Detect which cell encompasses the target text, then output its (X, Y) center coordinate. 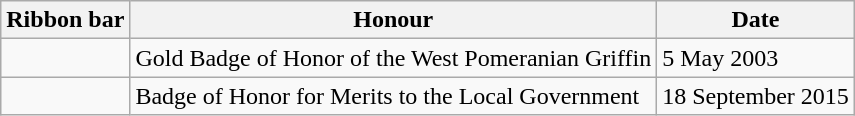
5 May 2003 (756, 58)
18 September 2015 (756, 96)
Date (756, 20)
Ribbon bar (66, 20)
Badge of Honor for Merits to the Local Government (394, 96)
Gold Badge of Honor of the West Pomeranian Griffin (394, 58)
Honour (394, 20)
